Pinpoint the cell where the given text exists, returning its (X, Y) midpoint coordinate. 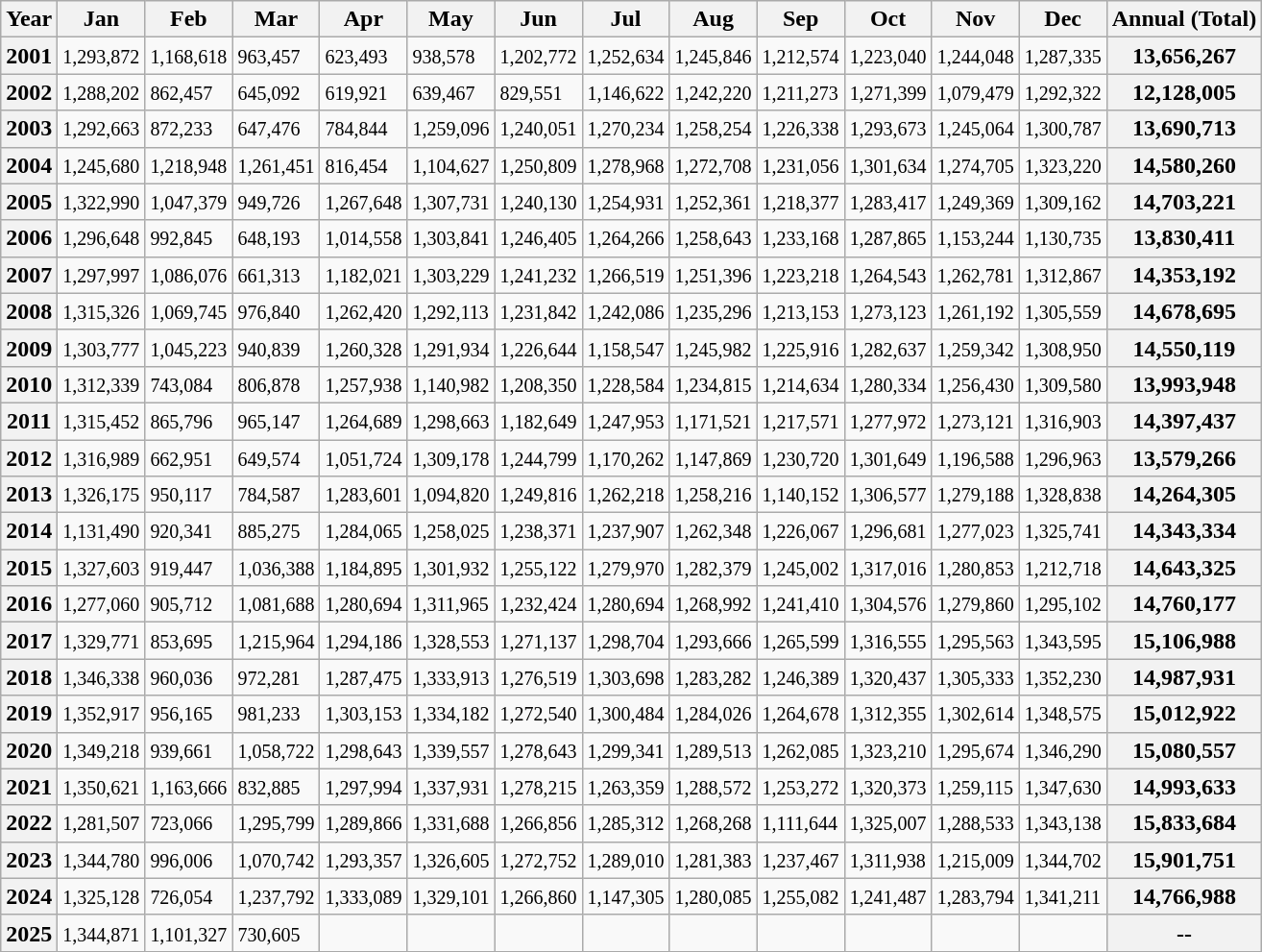
1,070,742 (277, 860)
1,255,082 (801, 896)
1,214,634 (801, 384)
816,454 (363, 165)
1,277,060 (102, 604)
14,550,119 (1184, 348)
1,264,678 (801, 714)
1,265,599 (801, 641)
2022 (29, 823)
1,244,799 (538, 458)
1,347,630 (1062, 787)
1,131,490 (102, 531)
1,316,555 (887, 641)
2008 (29, 311)
1,272,752 (538, 860)
1,228,584 (626, 384)
1,311,938 (887, 860)
1,293,872 (102, 56)
956,165 (188, 714)
15,080,557 (1184, 750)
Dec (1062, 19)
949,726 (277, 202)
1,282,637 (887, 348)
1,292,113 (451, 311)
2003 (29, 129)
1,352,230 (1062, 677)
1,299,341 (626, 750)
1,262,781 (976, 275)
1,245,680 (102, 165)
1,288,202 (102, 92)
1,280,085 (713, 896)
1,344,702 (1062, 860)
885,275 (277, 531)
1,262,085 (801, 750)
1,251,396 (713, 275)
Jul (626, 19)
1,352,917 (102, 714)
2023 (29, 860)
2025 (29, 933)
1,326,605 (451, 860)
829,551 (538, 92)
623,493 (363, 56)
1,261,192 (976, 311)
905,712 (188, 604)
1,256,430 (976, 384)
1,130,735 (1062, 238)
2001 (29, 56)
1,230,720 (801, 458)
1,303,153 (363, 714)
1,254,931 (626, 202)
1,079,479 (976, 92)
2002 (29, 92)
1,309,178 (451, 458)
1,086,076 (188, 275)
1,317,016 (887, 568)
1,226,338 (801, 129)
1,233,168 (801, 238)
1,323,220 (1062, 165)
14,643,325 (1184, 568)
2007 (29, 275)
1,346,338 (102, 677)
2014 (29, 531)
2018 (29, 677)
1,218,948 (188, 165)
1,280,334 (887, 384)
1,234,815 (713, 384)
1,262,348 (713, 531)
1,069,745 (188, 311)
1,223,040 (887, 56)
Jun (538, 19)
1,252,361 (713, 202)
1,225,916 (801, 348)
639,467 (451, 92)
14,760,177 (1184, 604)
1,288,533 (976, 823)
1,316,903 (1062, 421)
1,304,576 (887, 604)
1,273,121 (976, 421)
1,292,663 (102, 129)
1,014,558 (363, 238)
661,313 (277, 275)
940,839 (277, 348)
1,231,842 (538, 311)
Year (29, 19)
1,253,272 (801, 787)
Sep (801, 19)
1,237,907 (626, 531)
1,325,741 (1062, 531)
Mar (277, 19)
2009 (29, 348)
1,287,335 (1062, 56)
Aug (713, 19)
13,579,266 (1184, 458)
1,250,809 (538, 165)
1,298,663 (451, 421)
1,257,938 (363, 384)
13,690,713 (1184, 129)
649,574 (277, 458)
1,211,273 (801, 92)
1,289,866 (363, 823)
1,271,137 (538, 641)
1,242,220 (713, 92)
-- (1184, 933)
1,283,601 (363, 495)
1,051,724 (363, 458)
1,308,950 (1062, 348)
1,212,718 (1062, 568)
662,951 (188, 458)
1,202,772 (538, 56)
1,349,218 (102, 750)
1,213,153 (801, 311)
15,012,922 (1184, 714)
1,240,130 (538, 202)
2013 (29, 495)
1,252,634 (626, 56)
13,830,411 (1184, 238)
981,233 (277, 714)
1,267,648 (363, 202)
1,328,553 (451, 641)
1,337,931 (451, 787)
1,263,359 (626, 787)
1,283,282 (713, 677)
1,343,595 (1062, 641)
619,921 (363, 92)
965,147 (277, 421)
1,242,086 (626, 311)
1,289,513 (713, 750)
14,580,260 (1184, 165)
996,006 (188, 860)
1,240,051 (538, 129)
1,276,519 (538, 677)
1,238,371 (538, 531)
1,302,614 (976, 714)
1,325,007 (887, 823)
1,215,964 (277, 641)
1,283,794 (976, 896)
1,333,089 (363, 896)
14,993,633 (1184, 787)
1,268,992 (713, 604)
1,297,997 (102, 275)
647,476 (277, 129)
14,264,305 (1184, 495)
1,147,305 (626, 896)
2006 (29, 238)
1,273,123 (887, 311)
1,168,618 (188, 56)
1,146,622 (626, 92)
14,343,334 (1184, 531)
1,291,934 (451, 348)
730,605 (277, 933)
1,300,484 (626, 714)
1,260,328 (363, 348)
1,282,379 (713, 568)
1,315,452 (102, 421)
1,329,101 (451, 896)
950,117 (188, 495)
1,104,627 (451, 165)
1,279,860 (976, 604)
14,353,192 (1184, 275)
1,218,377 (801, 202)
862,457 (188, 92)
2024 (29, 896)
1,327,603 (102, 568)
963,457 (277, 56)
1,259,342 (976, 348)
1,245,846 (713, 56)
1,295,799 (277, 823)
1,328,838 (1062, 495)
1,350,621 (102, 787)
May (451, 19)
992,845 (188, 238)
1,301,932 (451, 568)
1,296,648 (102, 238)
1,258,025 (451, 531)
1,246,405 (538, 238)
1,284,065 (363, 531)
1,140,152 (801, 495)
1,341,211 (1062, 896)
1,182,021 (363, 275)
1,312,355 (887, 714)
1,306,577 (887, 495)
1,274,705 (976, 165)
1,277,972 (887, 421)
Nov (976, 19)
1,309,162 (1062, 202)
939,661 (188, 750)
1,231,056 (801, 165)
645,092 (277, 92)
1,301,634 (887, 165)
1,170,262 (626, 458)
Annual (Total) (1184, 19)
1,287,865 (887, 238)
960,036 (188, 677)
784,844 (363, 129)
1,333,913 (451, 677)
2020 (29, 750)
1,287,475 (363, 677)
872,233 (188, 129)
1,182,649 (538, 421)
726,054 (188, 896)
1,283,417 (887, 202)
1,241,487 (887, 896)
1,266,519 (626, 275)
1,298,643 (363, 750)
15,901,751 (1184, 860)
1,278,643 (538, 750)
Jan (102, 19)
1,270,234 (626, 129)
1,298,704 (626, 641)
1,326,175 (102, 495)
2004 (29, 165)
1,153,244 (976, 238)
1,271,399 (887, 92)
1,249,369 (976, 202)
784,587 (277, 495)
1,344,780 (102, 860)
1,241,410 (801, 604)
1,281,383 (713, 860)
1,235,296 (713, 311)
1,047,379 (188, 202)
1,289,010 (626, 860)
1,266,860 (538, 896)
1,245,982 (713, 348)
1,312,339 (102, 384)
938,578 (451, 56)
15,833,684 (1184, 823)
1,343,138 (1062, 823)
972,281 (277, 677)
1,307,731 (451, 202)
1,268,268 (713, 823)
743,084 (188, 384)
1,101,327 (188, 933)
1,300,787 (1062, 129)
1,293,673 (887, 129)
2019 (29, 714)
1,323,210 (887, 750)
1,277,023 (976, 531)
1,262,420 (363, 311)
1,163,666 (188, 787)
1,311,965 (451, 604)
1,281,507 (102, 823)
1,196,588 (976, 458)
13,656,267 (1184, 56)
13,993,948 (1184, 384)
1,285,312 (626, 823)
1,244,048 (976, 56)
1,278,968 (626, 165)
1,272,540 (538, 714)
806,878 (277, 384)
1,237,792 (277, 896)
1,295,674 (976, 750)
14,397,437 (1184, 421)
723,066 (188, 823)
1,264,689 (363, 421)
1,264,543 (887, 275)
1,140,982 (451, 384)
1,171,521 (713, 421)
2021 (29, 787)
1,279,188 (976, 495)
1,259,115 (976, 787)
853,695 (188, 641)
1,278,215 (538, 787)
1,249,816 (538, 495)
1,331,688 (451, 823)
1,258,254 (713, 129)
1,293,357 (363, 860)
2005 (29, 202)
1,036,388 (277, 568)
2012 (29, 458)
1,303,841 (451, 238)
1,303,229 (451, 275)
1,241,232 (538, 275)
1,158,547 (626, 348)
1,296,681 (887, 531)
865,796 (188, 421)
1,058,722 (277, 750)
1,045,223 (188, 348)
1,226,644 (538, 348)
1,325,128 (102, 896)
1,212,574 (801, 56)
1,232,424 (538, 604)
1,322,990 (102, 202)
1,279,970 (626, 568)
Apr (363, 19)
2010 (29, 384)
2017 (29, 641)
1,094,820 (451, 495)
919,447 (188, 568)
1,266,856 (538, 823)
1,303,698 (626, 677)
1,223,218 (801, 275)
1,261,451 (277, 165)
15,106,988 (1184, 641)
1,258,216 (713, 495)
1,259,096 (451, 129)
1,184,895 (363, 568)
1,293,666 (713, 641)
14,766,988 (1184, 896)
1,344,871 (102, 933)
1,247,953 (626, 421)
2015 (29, 568)
1,312,867 (1062, 275)
920,341 (188, 531)
1,301,649 (887, 458)
1,217,571 (801, 421)
1,226,067 (801, 531)
1,258,643 (713, 238)
2011 (29, 421)
1,305,559 (1062, 311)
1,297,994 (363, 787)
1,305,333 (976, 677)
1,284,026 (713, 714)
1,237,467 (801, 860)
1,320,437 (887, 677)
1,264,266 (626, 238)
1,295,563 (976, 641)
1,348,575 (1062, 714)
1,329,771 (102, 641)
1,315,326 (102, 311)
14,703,221 (1184, 202)
1,111,644 (801, 823)
1,288,572 (713, 787)
1,280,853 (976, 568)
1,081,688 (277, 604)
648,193 (277, 238)
1,339,557 (451, 750)
1,255,122 (538, 568)
1,296,963 (1062, 458)
1,316,989 (102, 458)
Feb (188, 19)
1,262,218 (626, 495)
14,678,695 (1184, 311)
1,272,708 (713, 165)
976,840 (277, 311)
Oct (887, 19)
1,215,009 (976, 860)
1,303,777 (102, 348)
1,334,182 (451, 714)
1,245,064 (976, 129)
1,147,869 (713, 458)
1,208,350 (538, 384)
2016 (29, 604)
14,987,931 (1184, 677)
1,309,580 (1062, 384)
1,294,186 (363, 641)
1,292,322 (1062, 92)
1,245,002 (801, 568)
1,346,290 (1062, 750)
832,885 (277, 787)
12,128,005 (1184, 92)
1,320,373 (887, 787)
1,295,102 (1062, 604)
1,246,389 (801, 677)
